Output the (x, y) coordinate of the center of the cell containing the given text.  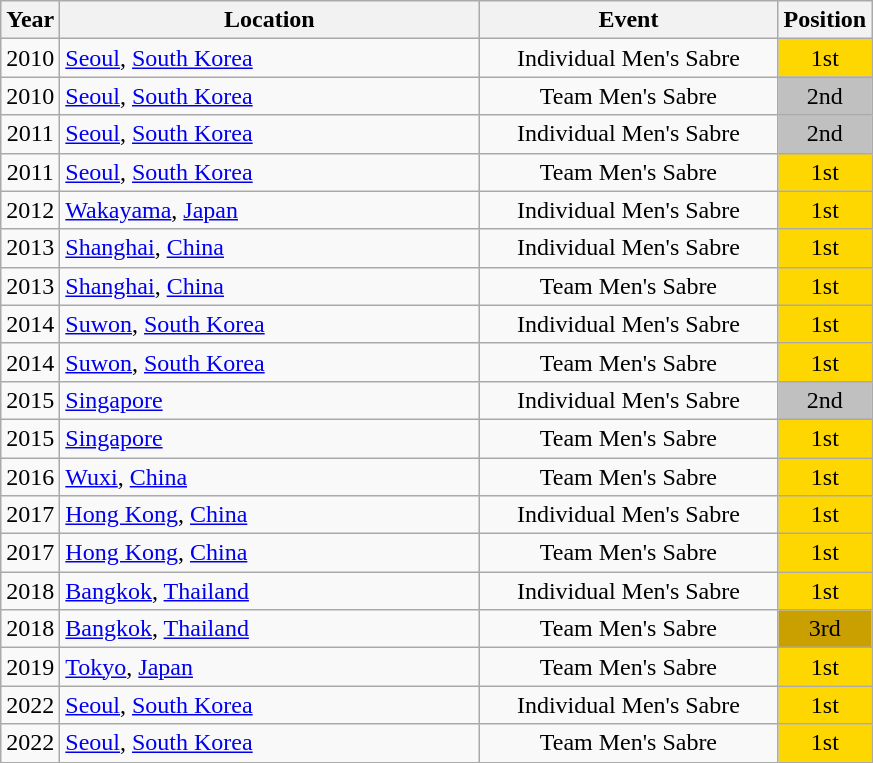
Event (628, 20)
Wakayama, Japan (270, 210)
3rd (825, 629)
Wuxi, China (270, 477)
Year (30, 20)
Position (825, 20)
2019 (30, 667)
2016 (30, 477)
Tokyo, Japan (270, 667)
Location (270, 20)
2012 (30, 210)
